Return the [x, y] coordinate for the center point of the cell that contains the specified text.  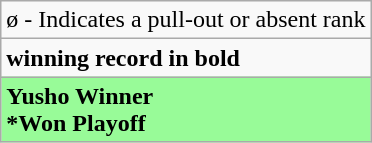
ø - Indicates a pull-out or absent rank [186, 20]
Yusho Winner*Won Playoff [186, 110]
winning record in bold [186, 58]
